Pinpoint the cell where the given text exists, returning its [X, Y] midpoint coordinate. 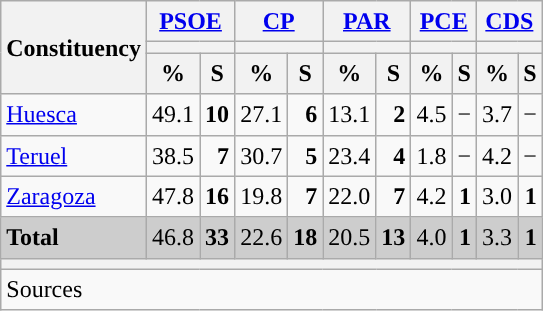
3.7 [498, 114]
47.8 [172, 196]
4.5 [432, 114]
10 [218, 114]
Zaragoza [74, 196]
30.7 [262, 156]
13 [394, 238]
Sources [272, 290]
6 [306, 114]
22.6 [262, 238]
Huesca [74, 114]
2 [394, 114]
Teruel [74, 156]
PCE [444, 22]
3.3 [498, 238]
4 [394, 156]
16 [218, 196]
3.0 [498, 196]
20.5 [350, 238]
CP [279, 22]
49.1 [172, 114]
38.5 [172, 156]
46.8 [172, 238]
PSOE [190, 22]
PAR [367, 22]
4.0 [432, 238]
Constituency [74, 48]
23.4 [350, 156]
13.1 [350, 114]
Total [74, 238]
33 [218, 238]
19.8 [262, 196]
CDS [510, 22]
5 [306, 156]
1.8 [432, 156]
27.1 [262, 114]
22.0 [350, 196]
18 [306, 238]
